From the cell containing the given text, extract its center point as [X, Y] coordinate. 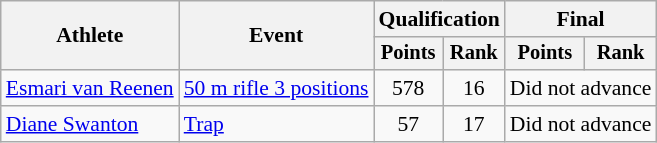
Athlete [90, 36]
Event [276, 36]
Diane Swanton [90, 124]
Final [581, 19]
Qualification [440, 19]
17 [474, 124]
578 [408, 88]
16 [474, 88]
Trap [276, 124]
50 m rifle 3 positions [276, 88]
57 [408, 124]
Esmari van Reenen [90, 88]
